Identify which cell holds the provided text, then report its (x, y) central coordinate. 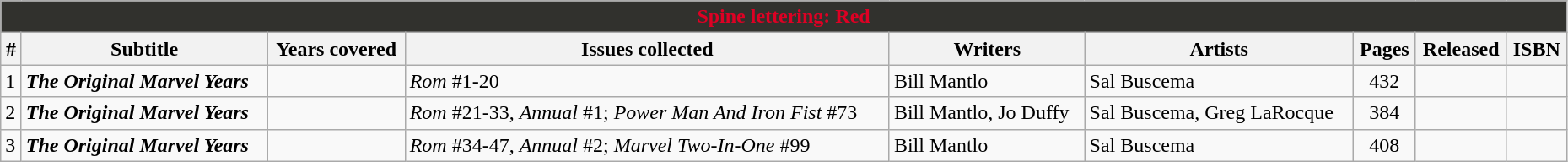
Released (1461, 49)
Pages (1384, 49)
ISBN (1537, 49)
Writers (987, 49)
Spine lettering: Red (784, 17)
Issues collected (647, 49)
Rom #1-20 (647, 81)
Bill Mantlo, Jo Duffy (987, 113)
384 (1384, 113)
2 (11, 113)
408 (1384, 145)
Sal Buscema, Greg LaRocque (1219, 113)
# (11, 49)
Rom #21-33, Annual #1; Power Man And Iron Fist #73 (647, 113)
Years covered (336, 49)
Subtitle (144, 49)
Rom #34-47, Annual #2; Marvel Two-In-One #99 (647, 145)
3 (11, 145)
432 (1384, 81)
Artists (1219, 49)
1 (11, 81)
